Find where the given text appears and provide that cell's center as (x, y) coordinate. 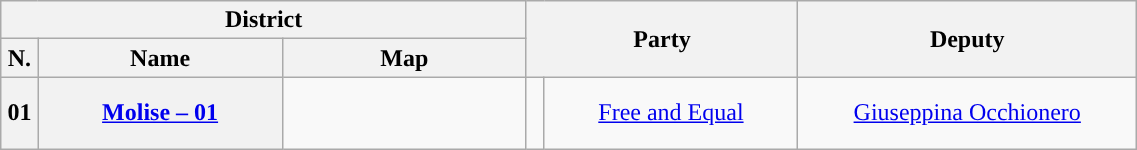
Deputy (968, 39)
N. (20, 58)
Molise – 01 (160, 113)
District (264, 20)
Free and Equal (670, 113)
Party (662, 39)
Name (160, 58)
Giuseppina Occhionero (968, 113)
Map (404, 58)
01 (20, 113)
